Identify which cell holds the provided text, then report its [x, y] central coordinate. 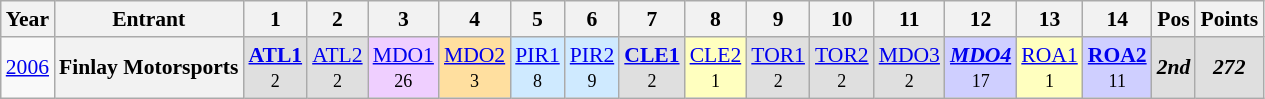
10 [842, 19]
14 [1118, 19]
PIR29 [592, 68]
2006 [28, 68]
CLE12 [652, 68]
6 [592, 19]
4 [474, 19]
1 [275, 19]
7 [652, 19]
Entrant [148, 19]
MDO32 [910, 68]
Finlay Motorsports [148, 68]
MDO417 [980, 68]
3 [404, 19]
2 [337, 19]
CLE21 [716, 68]
2nd [1174, 68]
8 [716, 19]
MDO23 [474, 68]
TOR22 [842, 68]
ATL12 [275, 68]
ROA211 [1118, 68]
Points [1229, 19]
MDO126 [404, 68]
ATL22 [337, 68]
Year [28, 19]
272 [1229, 68]
PIR18 [538, 68]
13 [1050, 19]
5 [538, 19]
11 [910, 19]
12 [980, 19]
TOR12 [778, 68]
ROA11 [1050, 68]
9 [778, 19]
Pos [1174, 19]
